Detect which cell encompasses the target text, then output its (x, y) center coordinate. 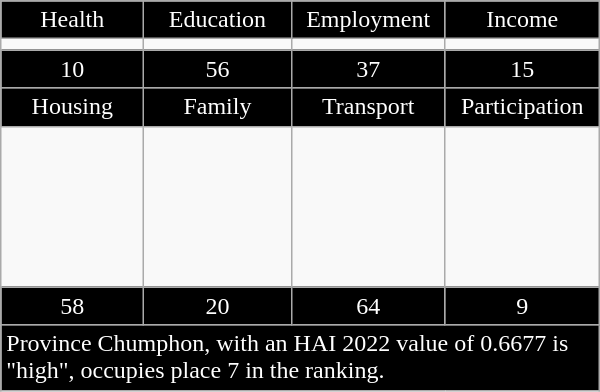
Employment (368, 20)
58 (72, 306)
64 (368, 306)
Transport (368, 107)
Province Chumphon, with an HAI 2022 value of 0.6677 is "high", occupies place 7 in the ranking. (300, 358)
15 (522, 69)
Health (72, 20)
37 (368, 69)
56 (218, 69)
Family (218, 107)
Participation (522, 107)
Housing (72, 107)
Education (218, 20)
Income (522, 20)
9 (522, 306)
10 (72, 69)
20 (218, 306)
